Detect which cell encompasses the target text, then output its (X, Y) center coordinate. 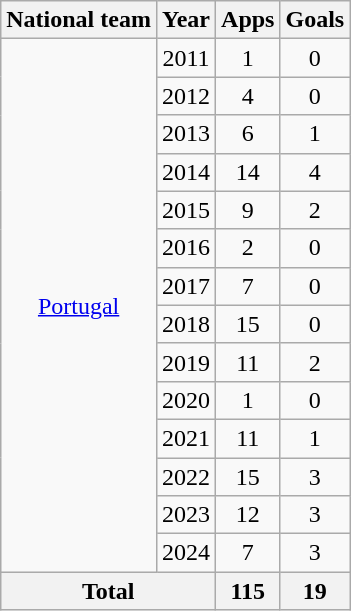
2017 (186, 286)
National team (79, 20)
2011 (186, 58)
2021 (186, 438)
Goals (315, 20)
2019 (186, 362)
2018 (186, 324)
2024 (186, 553)
2016 (186, 248)
115 (248, 591)
12 (248, 515)
Portugal (79, 306)
2015 (186, 210)
2014 (186, 172)
2022 (186, 477)
Apps (248, 20)
2023 (186, 515)
Year (186, 20)
Total (108, 591)
2020 (186, 400)
6 (248, 134)
2012 (186, 96)
19 (315, 591)
2013 (186, 134)
9 (248, 210)
14 (248, 172)
